Capture the cell that displays the provided text and extract its (x, y) central coordinate. 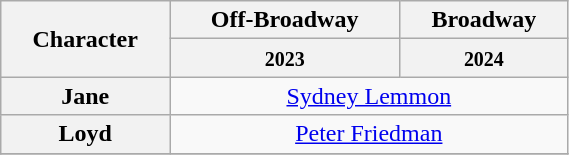
Sydney Lemmon (369, 96)
Loyd (86, 134)
Broadway (484, 20)
Jane (86, 96)
Peter Friedman (369, 134)
Character (86, 39)
2024 (484, 58)
2023 (285, 58)
Off-Broadway (285, 20)
